Extract the (x, y) coordinate from the center of the cell holding the provided text.  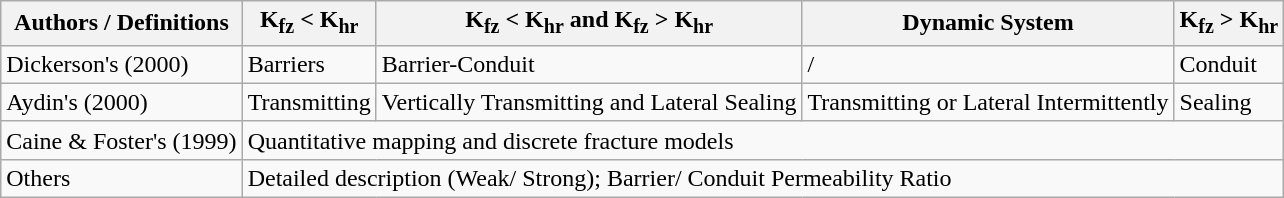
Quantitative mapping and discrete fracture models (763, 140)
Kfz < Khr and Kfz > Khr (589, 23)
Conduit (1229, 64)
Caine & Foster's (1999) (122, 140)
/ (988, 64)
Detailed description (Weak/ Strong); Barrier/ Conduit Permeability Ratio (763, 178)
Others (122, 178)
Transmitting (309, 102)
Aydin's (2000) (122, 102)
Authors / Definitions (122, 23)
Barrier-Conduit (589, 64)
Kfz > Khr (1229, 23)
Transmitting or Lateral Intermittently (988, 102)
Vertically Transmitting and Lateral Sealing (589, 102)
Kfz < Khr (309, 23)
Dynamic System (988, 23)
Dickerson's (2000) (122, 64)
Sealing (1229, 102)
Barriers (309, 64)
